Scan for the cell matching the given text and deliver its (X, Y) coordinate at center. 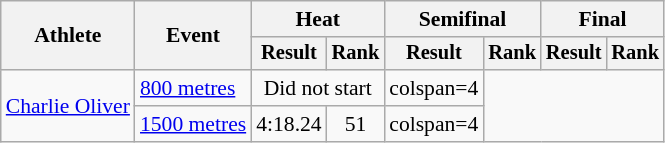
51 (356, 124)
Charlie Oliver (68, 106)
Heat (318, 19)
Final (602, 19)
1500 metres (193, 124)
Semifinal (462, 19)
Athlete (68, 36)
Did not start (318, 88)
800 metres (193, 88)
4:18.24 (288, 124)
Event (193, 36)
